From the cell containing the given text, extract its center point as (X, Y) coordinate. 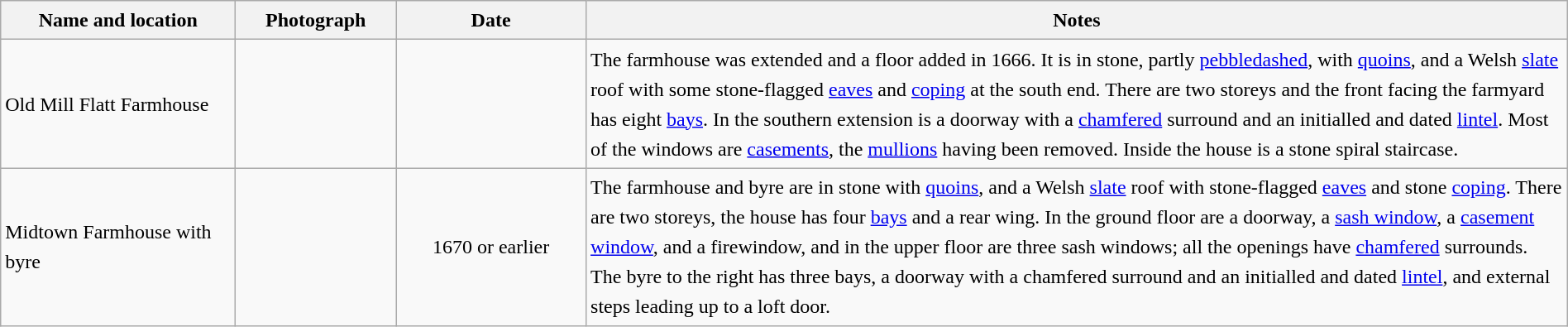
1670 or earlier (491, 247)
Date (491, 20)
Name and location (118, 20)
Notes (1077, 20)
Photograph (316, 20)
Old Mill Flatt Farmhouse (118, 104)
Midtown Farmhouse with byre (118, 247)
